From the cell containing the given text, extract its center point as [x, y] coordinate. 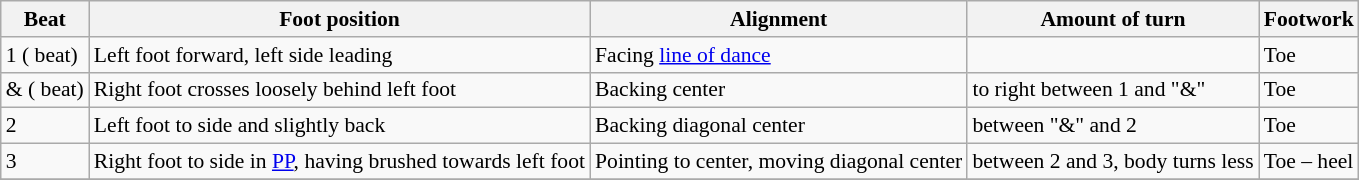
Alignment [778, 19]
Right foot crosses loosely behind left foot [340, 90]
Foot position [340, 19]
Right foot to side in PP, having brushed towards left foot [340, 162]
between 2 and 3, body turns less [1112, 162]
Toe – heel [1309, 162]
2 [45, 126]
Footwork [1309, 19]
Left foot to side and slightly back [340, 126]
between "&" and 2 [1112, 126]
3 [45, 162]
Amount of turn [1112, 19]
Backing diagonal center [778, 126]
Beat [45, 19]
Left foot forward, left side leading [340, 55]
Facing line of dance [778, 55]
1 ( beat) [45, 55]
& ( beat) [45, 90]
Pointing to center, moving diagonal center [778, 162]
to right between 1 and "&" [1112, 90]
Backing center [778, 90]
